Output the (X, Y) coordinate of the center of the cell containing the given text.  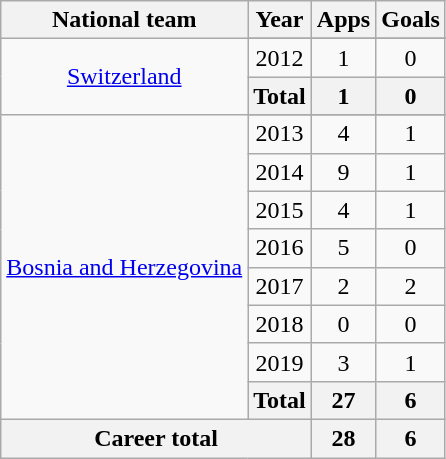
Goals (411, 20)
2019 (280, 362)
28 (343, 438)
2015 (280, 210)
2013 (280, 134)
Year (280, 20)
3 (343, 362)
Bosnia and Herzegovina (124, 267)
9 (343, 172)
2012 (280, 58)
27 (343, 400)
5 (343, 248)
2018 (280, 324)
National team (124, 20)
2017 (280, 286)
Apps (343, 20)
Switzerland (124, 77)
Career total (156, 438)
2014 (280, 172)
2016 (280, 248)
